Return (x, y) of the center of cell containing provided text 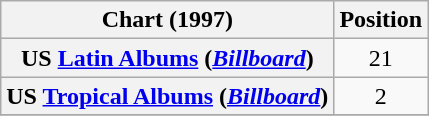
Position (381, 20)
US Latin Albums (Billboard) (168, 58)
US Tropical Albums (Billboard) (168, 96)
Chart (1997) (168, 20)
2 (381, 96)
21 (381, 58)
